From the cell containing the given text, extract its center point as (x, y) coordinate. 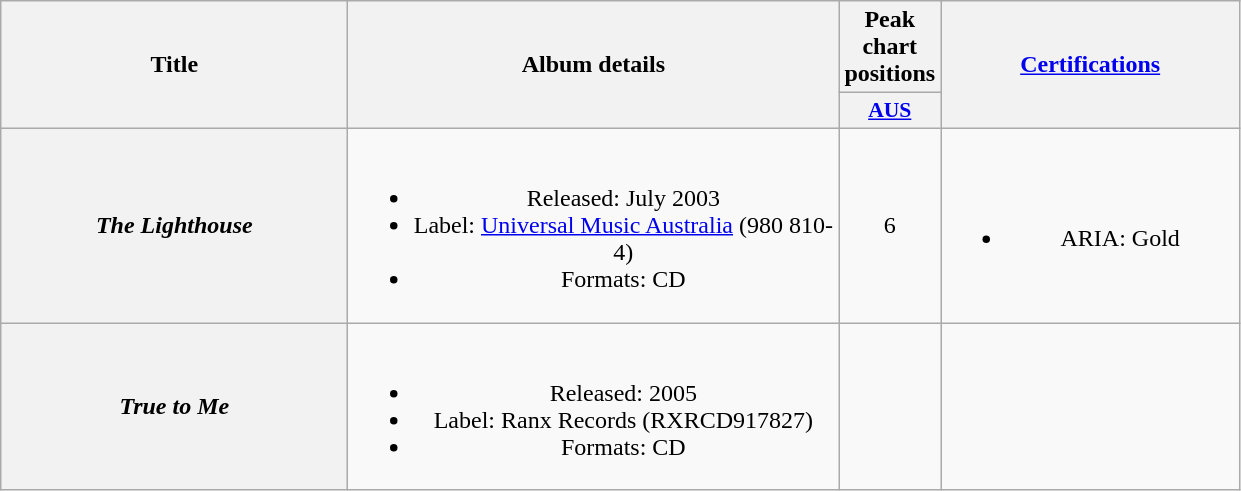
6 (890, 225)
Album details (594, 65)
ARIA: Gold (1090, 225)
True to Me (174, 406)
Title (174, 65)
Certifications (1090, 65)
Peak chart positions (890, 47)
Released: 2005Label: Ranx Records (RXRCD917827)Formats: CD (594, 406)
AUS (890, 111)
Released: July 2003Label: Universal Music Australia (980 810-4)Formats: CD (594, 225)
The Lighthouse (174, 225)
